Return the (X, Y) coordinate for the center point of the cell that contains the specified text.  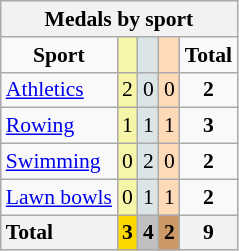
Athletics (59, 90)
Rowing (59, 126)
Sport (59, 55)
4 (148, 233)
Medals by sport (119, 19)
Swimming (59, 162)
9 (208, 233)
Lawn bowls (59, 197)
